Capture the cell that displays the provided text and extract its (x, y) central coordinate. 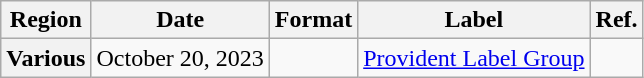
Provident Label Group (474, 58)
Format (313, 20)
Date (180, 20)
Label (474, 20)
Region (46, 20)
October 20, 2023 (180, 58)
Various (46, 58)
Ref. (616, 20)
